From the cell containing the given text, extract its center point as [x, y] coordinate. 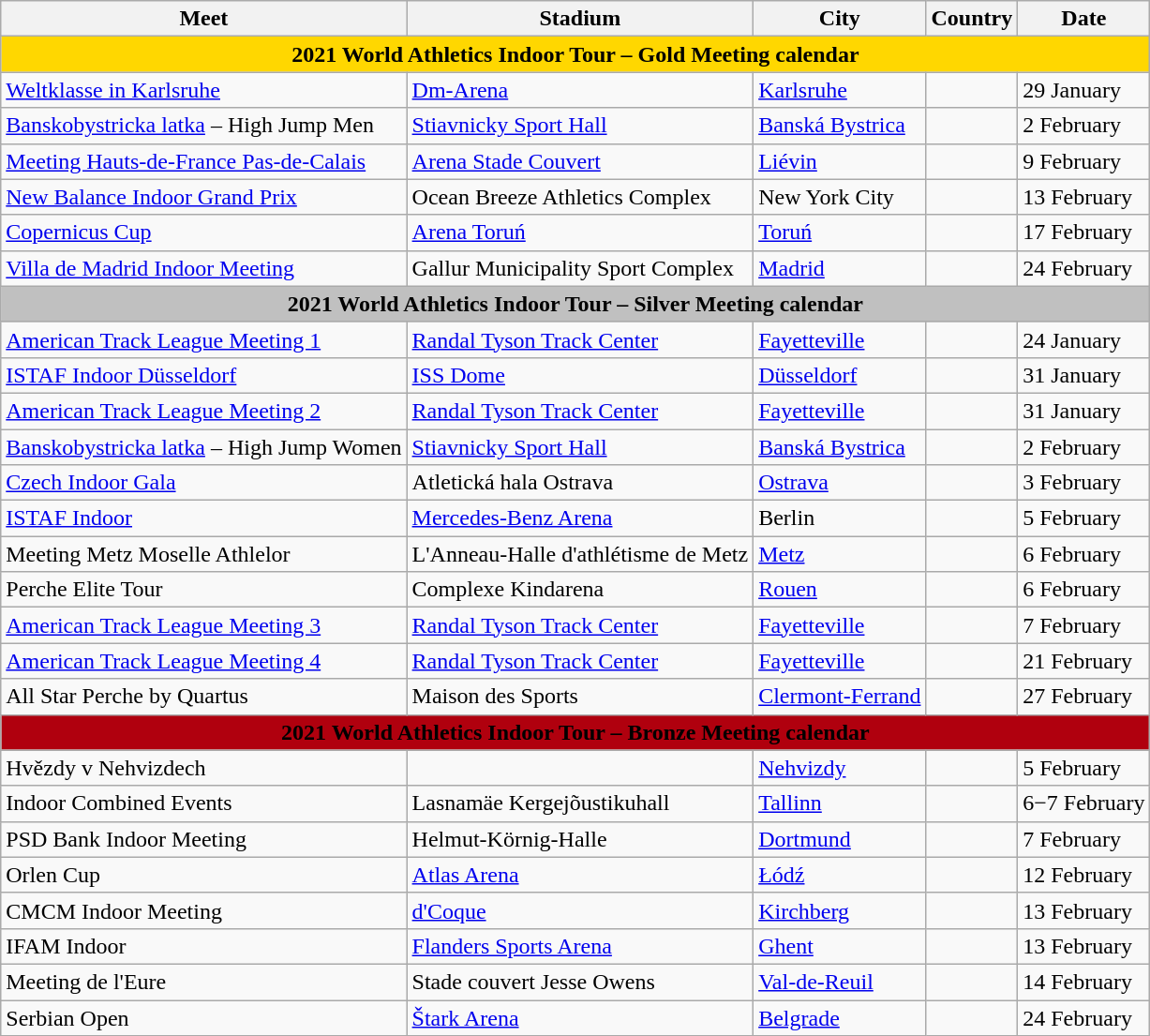
17 February [1083, 233]
Arena Toruń [580, 233]
Tallinn [840, 803]
PSD Bank Indoor Meeting [204, 839]
Villa de Madrid Indoor Meeting [204, 268]
Banskobystricka latka – High Jump Men [204, 126]
Meeting Hauts-de-France Pas-de-Calais [204, 161]
Dm-Arena [580, 90]
City [840, 19]
Toruń [840, 233]
Arena Stade Couvert [580, 161]
Štark Arena [580, 1017]
Ostrava [840, 483]
9 February [1083, 161]
American Track League Meeting 2 [204, 411]
14 February [1083, 982]
Meeting Metz Moselle Athlelor [204, 554]
Rouen [840, 590]
2021 World Athletics Indoor Tour – Bronze Meeting calendar [575, 732]
ISS Dome [580, 375]
Gallur Municipality Sport Complex [580, 268]
Kirchberg [840, 910]
New Balance Indoor Grand Prix [204, 197]
2021 World Athletics Indoor Tour – Gold Meeting calendar [575, 54]
All Star Perche by Quartus [204, 697]
Metz [840, 554]
Nehvizdy [840, 768]
New York City [840, 197]
Berlin [840, 518]
Stadium [580, 19]
Helmut-Körnig-Halle [580, 839]
Lasnamäe Kergejõustikuhall [580, 803]
Serbian Open [204, 1017]
ISTAF Indoor [204, 518]
3 February [1083, 483]
Orlen Cup [204, 875]
Czech Indoor Gala [204, 483]
Perche Elite Tour [204, 590]
L'Anneau-Halle d'athlétisme de Metz [580, 554]
21 February [1083, 661]
12 February [1083, 875]
2021 World Athletics Indoor Tour – Silver Meeting calendar [575, 304]
Łódź [840, 875]
ISTAF Indoor Düsseldorf [204, 375]
Weltklasse in Karlsruhe [204, 90]
Stade couvert Jesse Owens [580, 982]
CMCM Indoor Meeting [204, 910]
6−7 February [1083, 803]
Atletická hala Ostrava [580, 483]
29 January [1083, 90]
Mercedes-Benz Arena [580, 518]
27 February [1083, 697]
American Track League Meeting 3 [204, 625]
Ocean Breeze Athletics Complex [580, 197]
d'Coque [580, 910]
24 January [1083, 339]
Indoor Combined Events [204, 803]
Düsseldorf [840, 375]
Ghent [840, 946]
Liévin [840, 161]
Complexe Kindarena [580, 590]
Madrid [840, 268]
Copernicus Cup [204, 233]
Country [972, 19]
IFAM Indoor [204, 946]
Banskobystricka latka – High Jump Women [204, 447]
Dortmund [840, 839]
Flanders Sports Arena [580, 946]
Karlsruhe [840, 90]
American Track League Meeting 4 [204, 661]
Meet [204, 19]
Meeting de l'Eure [204, 982]
Belgrade [840, 1017]
American Track League Meeting 1 [204, 339]
Maison des Sports [580, 697]
Date [1083, 19]
Atlas Arena [580, 875]
Val-de-Reuil [840, 982]
Hvězdy v Nehvizdech [204, 768]
Clermont-Ferrand [840, 697]
